Scan for the cell matching the given text and deliver its [x, y] coordinate at center. 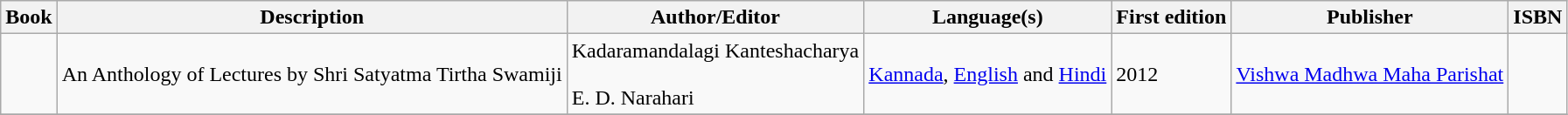
Kadaramandalagi Kanteshacharya E. D. Narahari [715, 74]
2012 [1172, 74]
Book [29, 17]
ISBN [1537, 17]
Publisher [1369, 17]
Language(s) [988, 17]
An Anthology of Lectures by Shri Satyatma Tirtha Swamiji [311, 74]
First edition [1172, 17]
Description [311, 17]
Vishwa Madhwa Maha Parishat [1369, 74]
Author/Editor [715, 17]
Kannada, English and Hindi [988, 74]
